Return (X, Y) of the center of cell containing provided text 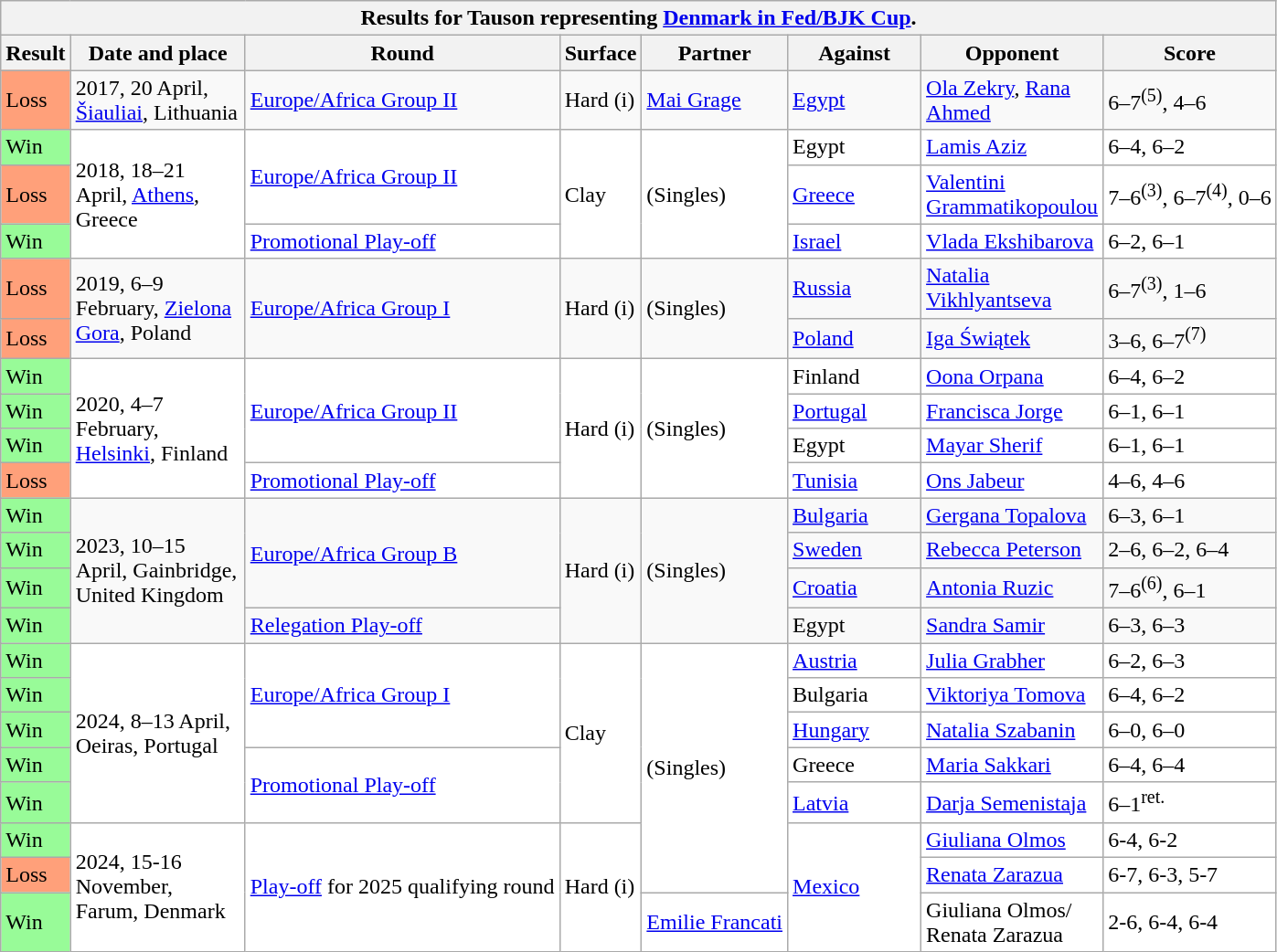
Finland (855, 376)
2024, 15-16 November, Farum, Denmark (157, 888)
Mai Grage (715, 100)
Result (36, 53)
Relegation Play-off (402, 626)
Maria Sakkari (1013, 765)
Portugal (855, 411)
Tunisia (855, 481)
2–6, 6–2, 6–4 (1190, 550)
6–7(5), 4–6 (1190, 100)
Play-off for 2025 qualifying round (402, 888)
Score (1190, 53)
6–2, 6–1 (1190, 241)
Lamis Aziz (1013, 147)
2-6, 6-4, 6-4 (1190, 923)
Ons Jabeur (1013, 481)
Natalia Szabanin (1013, 730)
Sweden (855, 550)
Francisca Jorge (1013, 411)
Valentini Grammatikopoulou (1013, 194)
Emilie Francati (715, 923)
Round (402, 53)
Rebecca Peterson (1013, 550)
Sandra Samir (1013, 626)
Croatia (855, 588)
2023, 10–15 April, Gainbridge, United Kingdom (157, 570)
3–6, 6–7(7) (1190, 338)
6–4, 6–4 (1190, 765)
Against (855, 53)
Opponent (1013, 53)
6–7(3), 1–6 (1190, 289)
6-7, 6-3, 5-7 (1190, 875)
Antonia Ruzic (1013, 588)
Oona Orpana (1013, 376)
7–6(6), 6–1 (1190, 588)
6–0, 6–0 (1190, 730)
Mayar Sherif (1013, 446)
Iga Świątek (1013, 338)
6-4, 6-2 (1190, 841)
Hungary (855, 730)
7–6(3), 6–7(4), 0–6 (1190, 194)
Ola Zekry, Rana Ahmed (1013, 100)
2019, 6–9 February, Zielona Gora, Poland (157, 309)
Giuliana Olmos (1013, 841)
Israel (855, 241)
Darja Semenistaja (1013, 802)
Mexico (855, 888)
6–1ret. (1190, 802)
Russia (855, 289)
2018, 18–21 April, Athens, Greece (157, 194)
Europe/Africa Group B (402, 554)
Latvia (855, 802)
Viktoriya Tomova (1013, 695)
Partner (715, 53)
Vlada Ekshibarova (1013, 241)
Poland (855, 338)
Date and place (157, 53)
Giuliana Olmos/ Renata Zarazua (1013, 923)
Julia Grabher (1013, 661)
4–6, 4–6 (1190, 481)
6–2, 6–3 (1190, 661)
Results for Tauson representing Denmark in Fed/BJK Cup. (639, 18)
6–3, 6–3 (1190, 626)
Surface (601, 53)
Austria (855, 661)
2024, 8–13 April, Oeiras, Portugal (157, 733)
2020, 4–7 February, Helsinki, Finland (157, 428)
Gergana Topalova (1013, 515)
2017, 20 April, Šiauliai, Lithuania (157, 100)
Renata Zarazua (1013, 875)
Natalia Vikhlyantseva (1013, 289)
6–3, 6–1 (1190, 515)
